Locate the cell with the specified text and output its (X, Y) center coordinate. 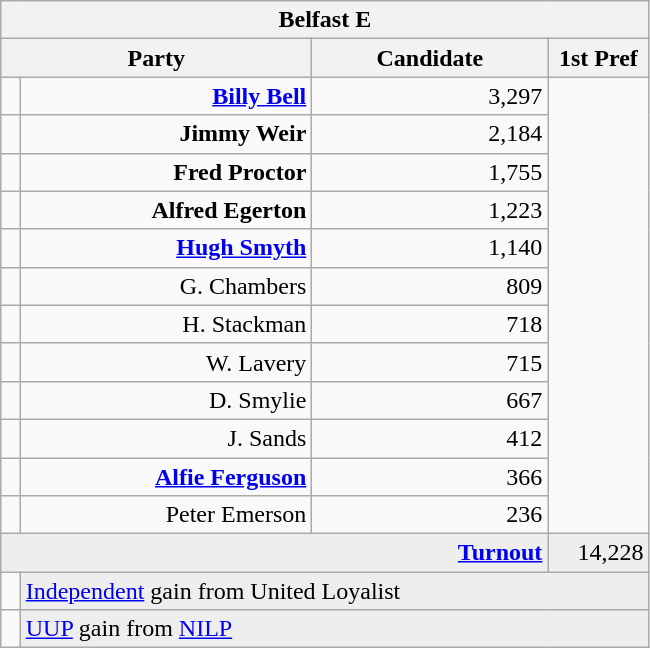
W. Lavery (166, 362)
Fred Proctor (166, 172)
Turnout (274, 553)
718 (430, 324)
809 (430, 286)
UUP gain from NILP (334, 629)
Billy Bell (166, 96)
667 (430, 400)
3,297 (430, 96)
Peter Emerson (166, 515)
715 (430, 362)
412 (430, 438)
2,184 (430, 134)
Belfast E (325, 20)
Jimmy Weir (166, 134)
H. Stackman (166, 324)
1,223 (430, 210)
G. Chambers (166, 286)
1,755 (430, 172)
Party (156, 58)
1st Pref (598, 58)
366 (430, 477)
14,228 (598, 553)
D. Smylie (166, 400)
Candidate (430, 58)
1,140 (430, 248)
Alfred Egerton (166, 210)
236 (430, 515)
Alfie Ferguson (166, 477)
Independent gain from United Loyalist (334, 591)
Hugh Smyth (166, 248)
J. Sands (166, 438)
